Detect which cell encompasses the target text, then output its (x, y) center coordinate. 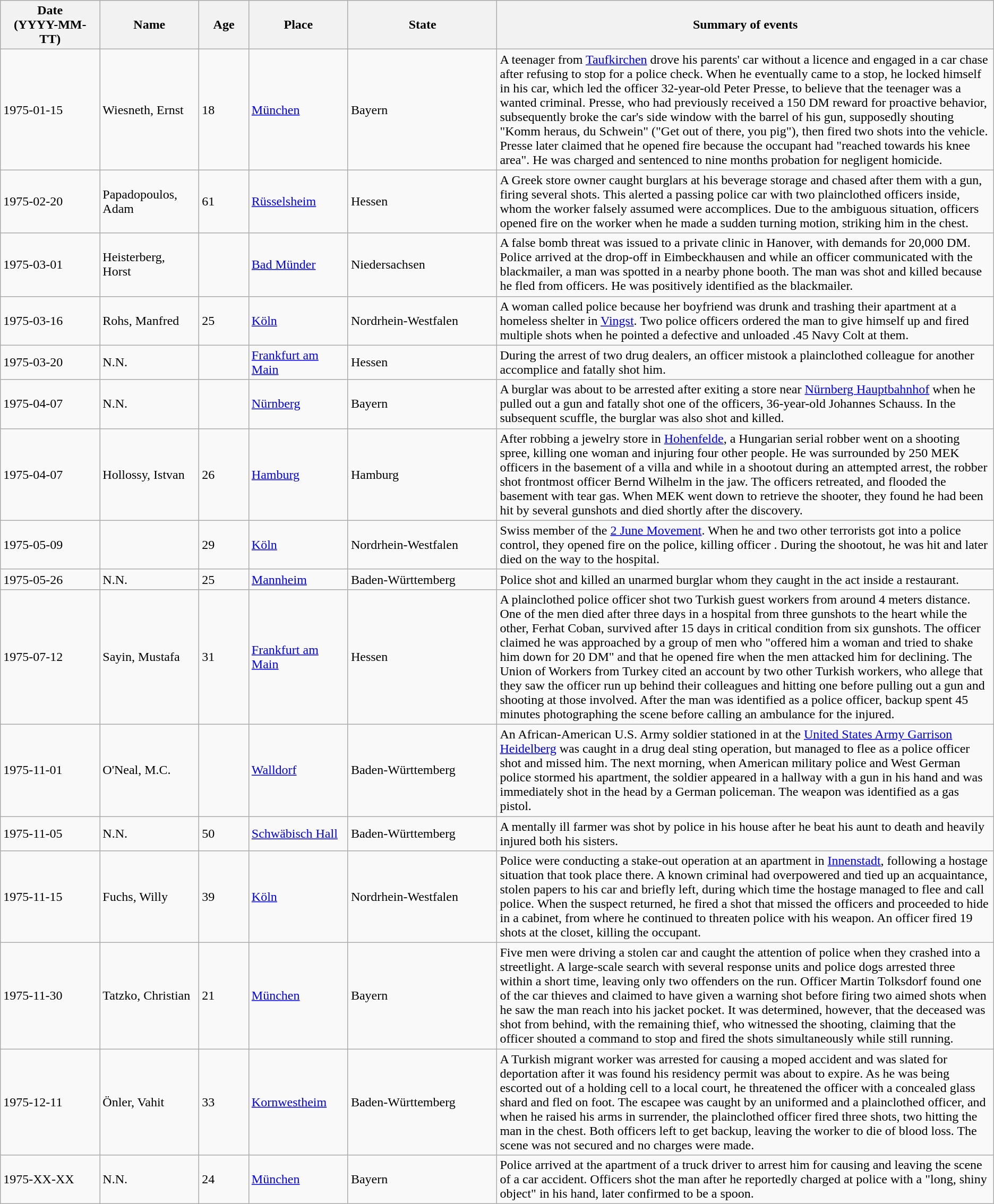
1975-01-15 (50, 109)
24 (224, 1180)
1975-11-30 (50, 996)
Önler, Vahit (150, 1102)
33 (224, 1102)
18 (224, 109)
Nürnberg (298, 404)
Rüsselsheim (298, 202)
29 (224, 545)
Hollossy, Istvan (150, 475)
1975-11-01 (50, 770)
1975-12-11 (50, 1102)
Police shot and killed an unarmed burglar whom they caught in the act inside a restaurant. (745, 579)
O'Neal, M.C. (150, 770)
21 (224, 996)
1975-05-26 (50, 579)
Name (150, 25)
During the arrest of two drug dealers, an officer mistook a plainclothed colleague for another accomplice and fatally shot him. (745, 362)
Niedersachsen (423, 264)
Heisterberg, Horst (150, 264)
31 (224, 657)
61 (224, 202)
Walldorf (298, 770)
Rohs, Manfred (150, 321)
Tatzko, Christian (150, 996)
Sayin, Mustafa (150, 657)
Place (298, 25)
Date(YYYY-MM-TT) (50, 25)
1975-03-16 (50, 321)
1975-03-01 (50, 264)
1975-02-20 (50, 202)
Fuchs, Willy (150, 897)
State (423, 25)
Mannheim (298, 579)
1975-07-12 (50, 657)
1975-11-15 (50, 897)
1975-XX-XX (50, 1180)
Schwäbisch Hall (298, 833)
50 (224, 833)
1975-05-09 (50, 545)
39 (224, 897)
Age (224, 25)
Bad Münder (298, 264)
Papadopoulos, Adam (150, 202)
Wiesneth, Ernst (150, 109)
A mentally ill farmer was shot by police in his house after he beat his aunt to death and heavily injured both his sisters. (745, 833)
Summary of events (745, 25)
26 (224, 475)
1975-11-05 (50, 833)
Kornwestheim (298, 1102)
1975-03-20 (50, 362)
